Identify which cell holds the provided text, then report its [x, y] central coordinate. 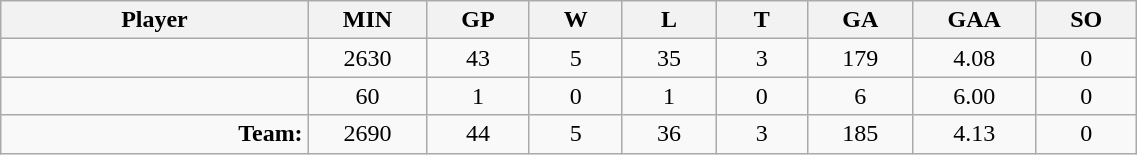
GA [860, 20]
6.00 [974, 96]
44 [478, 134]
4.13 [974, 134]
2690 [368, 134]
35 [668, 58]
43 [478, 58]
4.08 [974, 58]
SO [1086, 20]
60 [368, 96]
179 [860, 58]
2630 [368, 58]
T [762, 20]
W [576, 20]
L [668, 20]
GAA [974, 20]
MIN [368, 20]
Player [154, 20]
6 [860, 96]
GP [478, 20]
36 [668, 134]
185 [860, 134]
Team: [154, 134]
